Locate the cell with the specified text and output its (x, y) center coordinate. 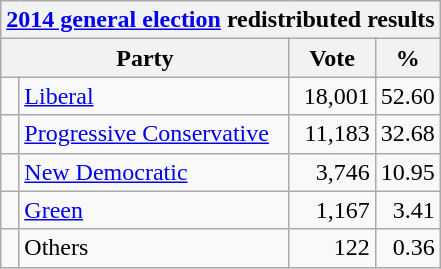
Party (145, 58)
Liberal (154, 96)
Green (154, 210)
New Democratic (154, 172)
0.36 (408, 248)
2014 general election redistributed results (220, 20)
% (408, 58)
1,167 (332, 210)
3,746 (332, 172)
10.95 (408, 172)
Progressive Conservative (154, 134)
3.41 (408, 210)
122 (332, 248)
18,001 (332, 96)
32.68 (408, 134)
52.60 (408, 96)
Others (154, 248)
11,183 (332, 134)
Vote (332, 58)
